Provide the (X, Y) coordinate of the cell's center where the given text is located.  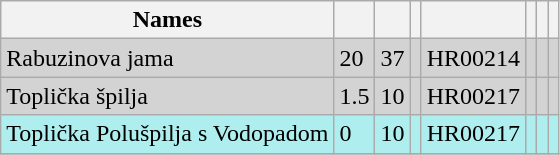
Names (168, 20)
1.5 (354, 96)
HR00214 (473, 58)
37 (392, 58)
Toplička Polušpilja s Vodopadom (168, 134)
0 (354, 134)
20 (354, 58)
Rabuzinova jama (168, 58)
Toplička špilja (168, 96)
